Extract the [X, Y] coordinate from the center of the cell holding the provided text.  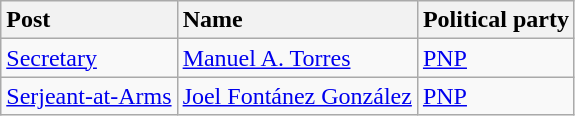
Political party [496, 20]
Post [89, 20]
Secretary [89, 58]
Manuel A. Torres [297, 58]
Serjeant-at-Arms [89, 96]
Joel Fontánez González [297, 96]
Name [297, 20]
